Pinpoint the cell where the given text exists, returning its (x, y) midpoint coordinate. 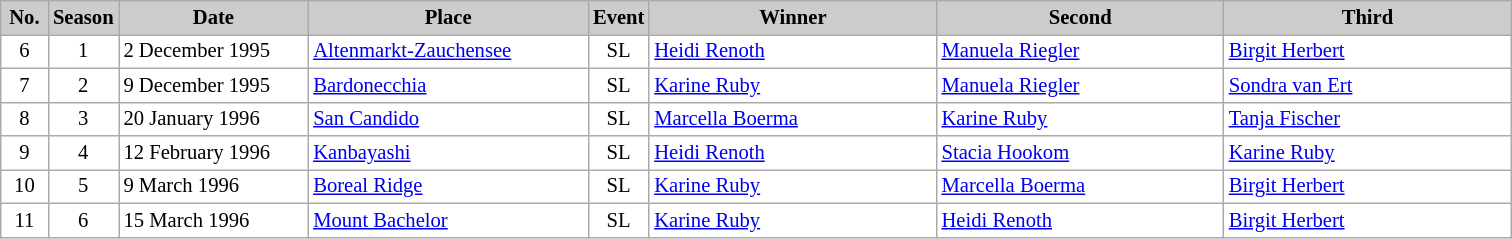
12 February 1996 (213, 153)
San Candido (448, 119)
Second (1080, 17)
Place (448, 17)
Winner (792, 17)
No. (24, 17)
9 December 1995 (213, 85)
8 (24, 119)
2 December 1995 (213, 51)
Third (1368, 17)
Bardonecchia (448, 85)
Stacia Hookom (1080, 153)
Boreal Ridge (448, 186)
Mount Bachelor (448, 220)
10 (24, 186)
7 (24, 85)
11 (24, 220)
Kanbayashi (448, 153)
20 January 1996 (213, 119)
1 (83, 51)
Tanja Fischer (1368, 119)
Date (213, 17)
Season (83, 17)
5 (83, 186)
3 (83, 119)
2 (83, 85)
15 March 1996 (213, 220)
4 (83, 153)
Altenmarkt-Zauchensee (448, 51)
Event (618, 17)
Sondra van Ert (1368, 85)
9 (24, 153)
9 March 1996 (213, 186)
